Capture the cell that displays the provided text and extract its (X, Y) central coordinate. 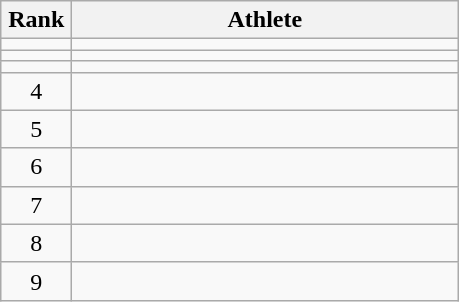
9 (36, 281)
8 (36, 243)
5 (36, 129)
Rank (36, 20)
7 (36, 205)
6 (36, 167)
4 (36, 91)
Athlete (265, 20)
